Find where the given text appears and provide that cell's center as (X, Y) coordinate. 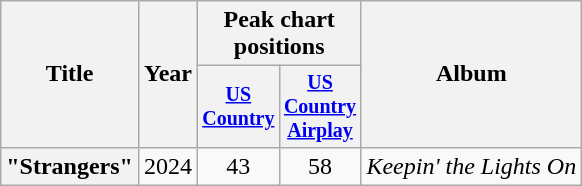
43 (239, 166)
Keepin' the Lights On (472, 166)
Title (70, 74)
"Strangers" (70, 166)
2024 (168, 166)
58 (320, 166)
Peak chart positions (280, 34)
US Country (239, 106)
Album (472, 74)
Year (168, 74)
US Country Airplay (320, 106)
